Provide the [x, y] coordinate of the cell's center where the given text is located.  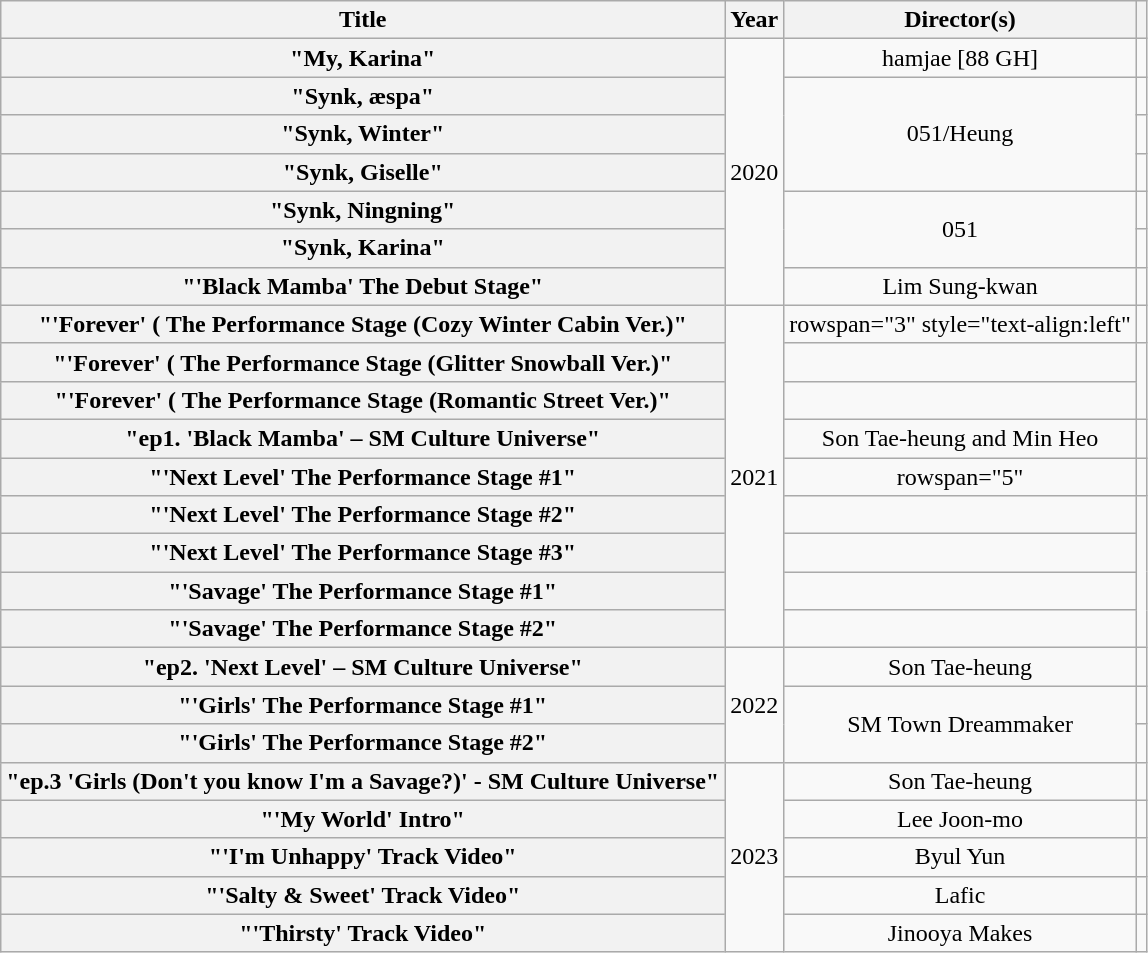
2022 [754, 705]
"My, Karina" [363, 58]
Director(s) [960, 20]
"'Thirsty' Track Video" [363, 933]
"'Black Mamba' The Debut Stage" [363, 286]
"Synk, Karina" [363, 248]
2021 [754, 476]
rowspan="3" style="text-align:left" [960, 324]
Son Tae-heung and Min Heo [960, 438]
"'I'm Unhappy' Track Video" [363, 857]
"'Next Level' The Performance Stage #3" [363, 553]
2023 [754, 857]
051 [960, 229]
2020 [754, 172]
"'Next Level' The Performance Stage #1" [363, 477]
Byul Yun [960, 857]
Title [363, 20]
"'Next Level' The Performance Stage #2" [363, 515]
"ep.3 'Girls (Don't you know I'm a Savage?)' - SM Culture Universe" [363, 781]
Lee Joon-mo [960, 819]
"'Forever' ( The Performance Stage (Glitter Snowball Ver.)" [363, 362]
"'Girls' The Performance Stage #1" [363, 705]
"'My World' Intro" [363, 819]
"'Girls' The Performance Stage #2" [363, 743]
Lafic [960, 895]
"'Forever' ( The Performance Stage (Cozy Winter Cabin Ver.)" [363, 324]
Lim Sung-kwan [960, 286]
"Synk, Winter" [363, 134]
"Synk, Giselle" [363, 172]
rowspan="5" [960, 477]
"ep1. 'Black Mamba' – SM Culture Universe" [363, 438]
"'Forever' ( The Performance Stage (Romantic Street Ver.)" [363, 400]
Jinooya Makes [960, 933]
Year [754, 20]
051/Heung [960, 134]
"'Salty & Sweet' Track Video" [363, 895]
hamjae [88 GH] [960, 58]
"Synk, æspa" [363, 96]
"ep2. 'Next Level' – SM Culture Universe" [363, 667]
"Synk, Ningning" [363, 210]
"'Savage' The Performance Stage #1" [363, 591]
SM Town Dreammaker [960, 724]
"'Savage' The Performance Stage #2" [363, 629]
